Detect which cell encompasses the target text, then output its [X, Y] center coordinate. 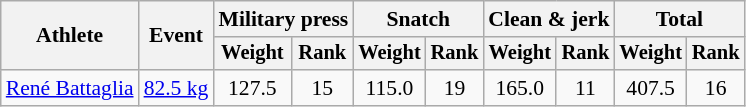
16 [716, 88]
Military press [283, 19]
19 [455, 88]
Athlete [70, 36]
11 [585, 88]
Clean & jerk [548, 19]
115.0 [389, 88]
Snatch [418, 19]
Event [176, 36]
René Battaglia [70, 88]
15 [322, 88]
82.5 kg [176, 88]
Total [679, 19]
127.5 [252, 88]
165.0 [520, 88]
407.5 [650, 88]
